Identify which cell holds the provided text, then report its [X, Y] central coordinate. 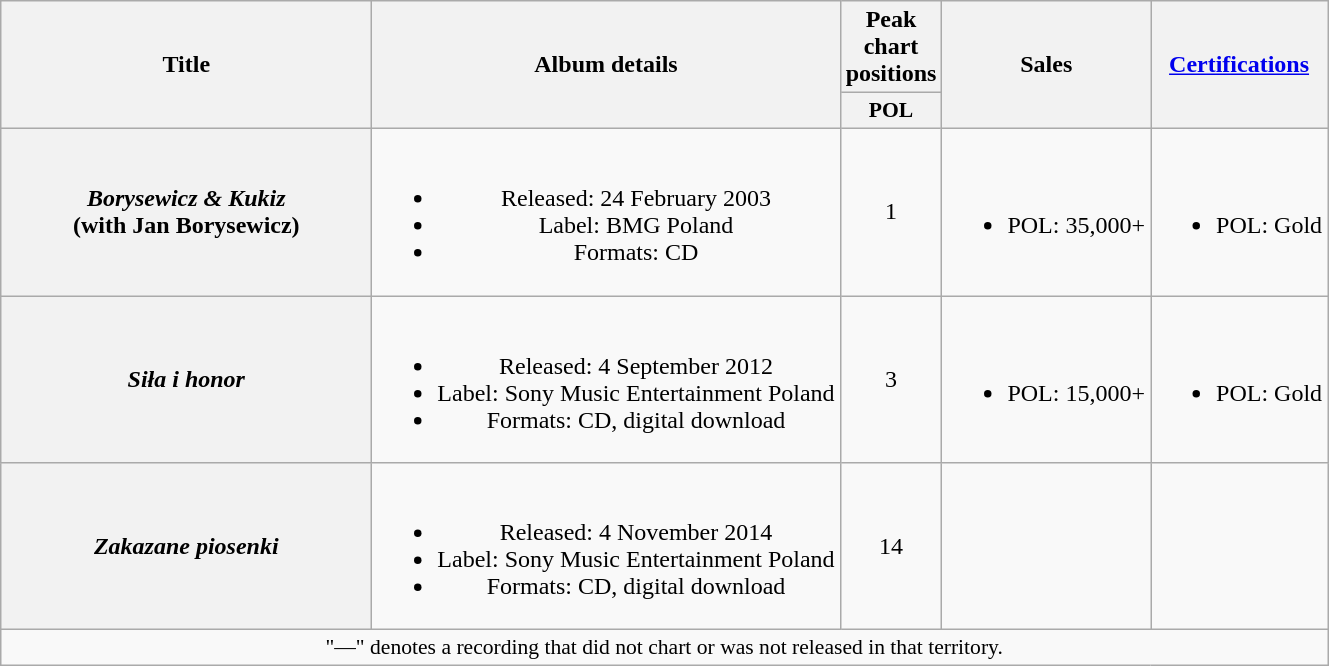
Sales [1046, 65]
3 [891, 380]
Certifications [1240, 65]
Title [186, 65]
POL: 35,000+ [1046, 212]
Peak chart positions [891, 47]
Released: 4 September 2012Label: Sony Music Entertainment PolandFormats: CD, digital download [606, 380]
Released: 4 November 2014Label: Sony Music Entertainment PolandFormats: CD, digital download [606, 546]
"—" denotes a recording that did not chart or was not released in that territory. [664, 648]
14 [891, 546]
Zakazane piosenki [186, 546]
POL [891, 111]
Borysewicz & Kukiz(with Jan Borysewicz) [186, 212]
Album details [606, 65]
POL: 15,000+ [1046, 380]
Released: 24 February 2003Label: BMG PolandFormats: CD [606, 212]
1 [891, 212]
Siła i honor [186, 380]
